For the text-containing cell, return its midpoint in (x, y) coordinate format. 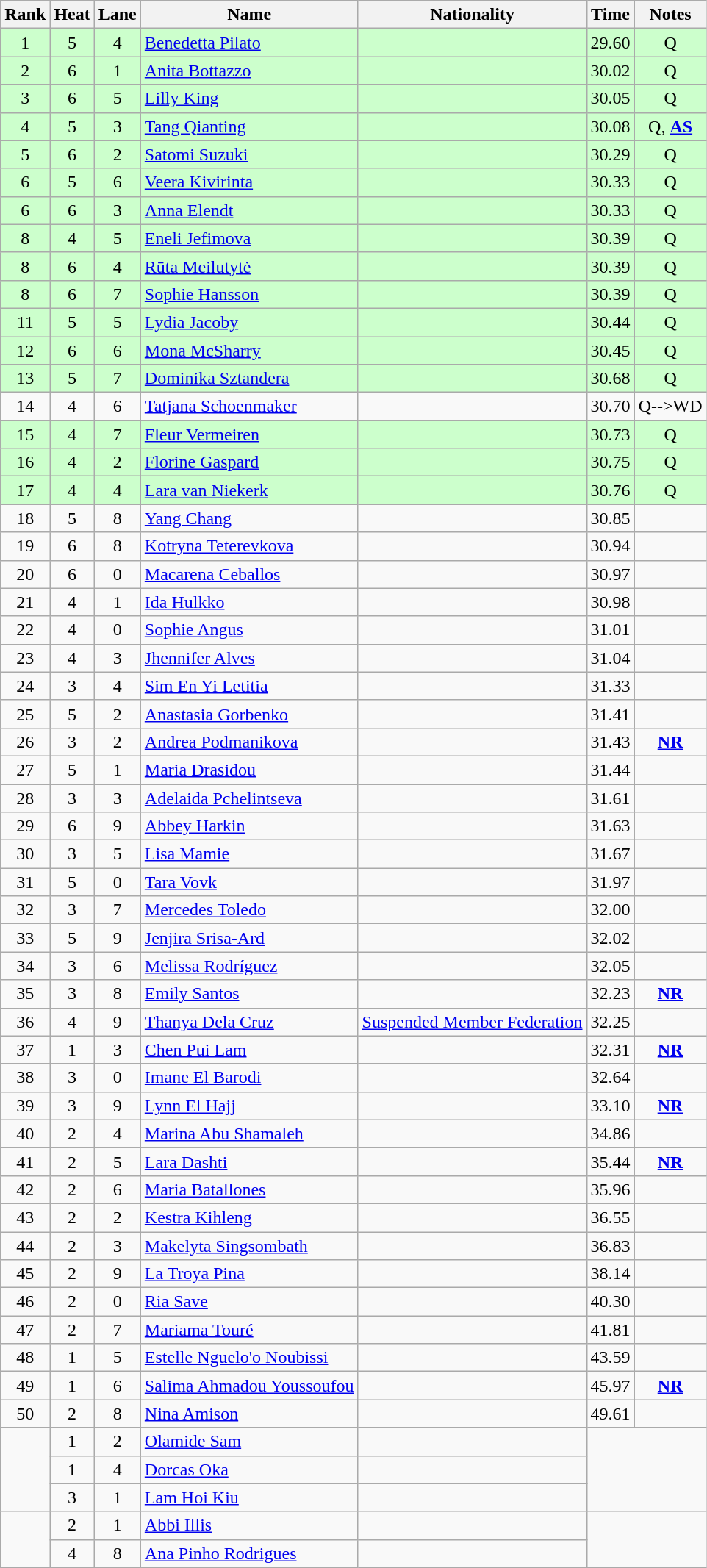
Anita Bottazzo (249, 71)
Suspended Member Federation (472, 1022)
41.81 (610, 1330)
Tang Qianting (249, 126)
29 (25, 826)
49.61 (610, 1414)
Salima Ahmadou Youssoufou (249, 1386)
30.98 (610, 602)
14 (25, 407)
Anastasia Gorbenko (249, 714)
Lam Hoi Kiu (249, 1497)
40.30 (610, 1302)
28 (25, 798)
Lara van Niekerk (249, 490)
16 (25, 462)
Kotryna Teterevkova (249, 546)
31.63 (610, 826)
32.00 (610, 910)
41 (25, 1161)
29.60 (610, 43)
38.14 (610, 1274)
31.44 (610, 770)
Estelle Nguelo'o Noubissi (249, 1358)
Anna Elendt (249, 210)
Lara Dashti (249, 1161)
34 (25, 966)
Marina Abu Shamaleh (249, 1134)
24 (25, 686)
40 (25, 1134)
Q-->WD (670, 407)
Lisa Mamie (249, 854)
30.85 (610, 518)
21 (25, 602)
18 (25, 518)
44 (25, 1246)
30.02 (610, 71)
Andrea Podmanikova (249, 742)
30.68 (610, 379)
23 (25, 658)
Yang Chang (249, 518)
Macarena Ceballos (249, 574)
32 (25, 910)
Abbi Illis (249, 1525)
Jenjira Srisa-Ard (249, 938)
Thanya Dela Cruz (249, 1022)
30.70 (610, 407)
39 (25, 1106)
32.64 (610, 1078)
Ria Save (249, 1302)
Lydia Jacoby (249, 322)
17 (25, 490)
30.29 (610, 154)
31.33 (610, 686)
30.97 (610, 574)
31.01 (610, 630)
Olamide Sam (249, 1442)
Emily Santos (249, 994)
Florine Gaspard (249, 462)
13 (25, 379)
35.96 (610, 1189)
Mona McSharry (249, 351)
31.41 (610, 714)
31.04 (610, 658)
Veera Kivirinta (249, 182)
46 (25, 1302)
30.76 (610, 490)
Imane El Barodi (249, 1078)
22 (25, 630)
Maria Drasidou (249, 770)
Mercedes Toledo (249, 910)
36.83 (610, 1246)
Abbey Harkin (249, 826)
11 (25, 322)
31.43 (610, 742)
30.05 (610, 99)
45 (25, 1274)
Dorcas Oka (249, 1469)
La Troya Pina (249, 1274)
31.61 (610, 798)
Sophie Angus (249, 630)
43 (25, 1217)
25 (25, 714)
45.97 (610, 1386)
35 (25, 994)
Lane (118, 15)
Maria Batallones (249, 1189)
Mariama Touré (249, 1330)
38 (25, 1078)
Rūta Meilutytė (249, 266)
Ida Hulkko (249, 602)
43.59 (610, 1358)
Kestra Kihleng (249, 1217)
Heat (72, 15)
Satomi Suzuki (249, 154)
31.67 (610, 854)
30.94 (610, 546)
32.31 (610, 1050)
Chen Pui Lam (249, 1050)
20 (25, 574)
32.02 (610, 938)
12 (25, 351)
32.25 (610, 1022)
35.44 (610, 1161)
30.45 (610, 351)
37 (25, 1050)
Q, AS (670, 126)
32.05 (610, 966)
31 (25, 882)
19 (25, 546)
47 (25, 1330)
Name (249, 15)
Ana Pinho Rodrigues (249, 1553)
Sophie Hansson (249, 294)
34.86 (610, 1134)
Lilly King (249, 99)
Eneli Jefimova (249, 238)
48 (25, 1358)
42 (25, 1189)
30 (25, 854)
30.08 (610, 126)
31.97 (610, 882)
26 (25, 742)
Dominika Sztandera (249, 379)
50 (25, 1414)
Notes (670, 15)
33 (25, 938)
36 (25, 1022)
27 (25, 770)
Makelyta Singsombath (249, 1246)
30.75 (610, 462)
32.23 (610, 994)
Adelaida Pchelintseva (249, 798)
Rank (25, 15)
Melissa Rodríguez (249, 966)
36.55 (610, 1217)
Nationality (472, 15)
Nina Amison (249, 1414)
Sim En Yi Letitia (249, 686)
49 (25, 1386)
Tatjana Schoenmaker (249, 407)
30.73 (610, 434)
Time (610, 15)
Jhennifer Alves (249, 658)
15 (25, 434)
33.10 (610, 1106)
Tara Vovk (249, 882)
Benedetta Pilato (249, 43)
Lynn El Hajj (249, 1106)
Fleur Vermeiren (249, 434)
30.44 (610, 322)
